Output the [x, y] coordinate of the center of the cell containing the given text.  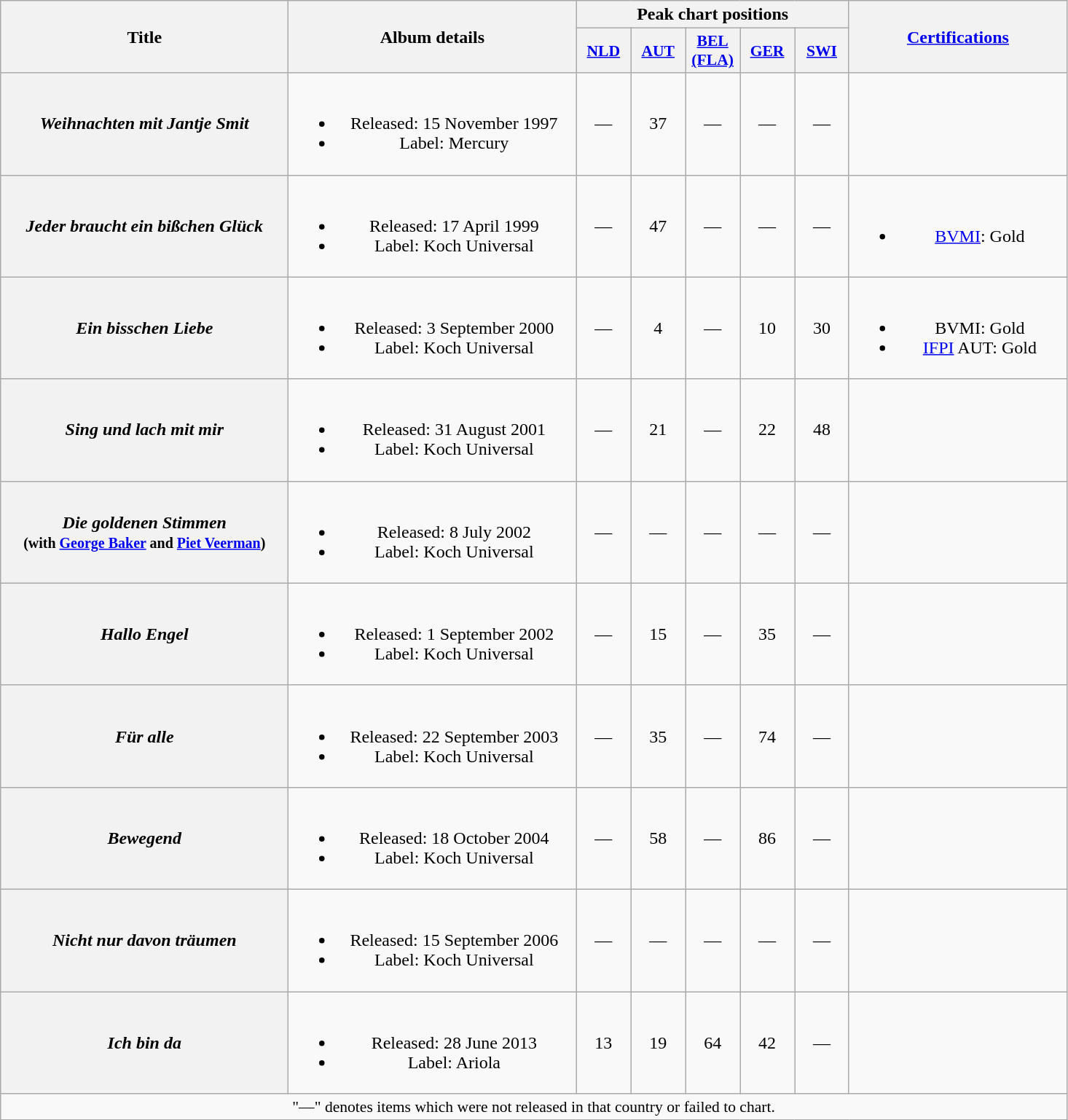
Released: 1 September 2002Label: Koch Universal [433, 634]
Released: 28 June 2013Label: Ariola [433, 1042]
21 [659, 430]
Bewegend [144, 838]
Released: 22 September 2003Label: Koch Universal [433, 736]
BVMI: GoldIFPI AUT: Gold [957, 328]
"—" denotes items which were not released in that country or failed to chart. [534, 1107]
Title [144, 36]
Peak chart positions [712, 15]
Released: 8 July 2002Label: Koch Universal [433, 532]
Released: 18 October 2004Label: Koch Universal [433, 838]
BVMI: Gold [957, 226]
SWI [822, 51]
22 [768, 430]
15 [659, 634]
74 [768, 736]
86 [768, 838]
Released: 15 September 2006Label: Koch Universal [433, 940]
48 [822, 430]
AUT [659, 51]
47 [659, 226]
Für alle [144, 736]
10 [768, 328]
Released: 15 November 1997Label: Mercury [433, 124]
58 [659, 838]
Die goldenen Stimmen (with George Baker and Piet Veerman) [144, 532]
Jeder braucht ein bißchen Glück [144, 226]
Hallo Engel [144, 634]
Released: 31 August 2001Label: Koch Universal [433, 430]
Weihnachten mit Jantje Smit [144, 124]
13 [603, 1042]
Released: 17 April 1999Label: Koch Universal [433, 226]
42 [768, 1042]
4 [659, 328]
Ich bin da [144, 1042]
Ein bisschen Liebe [144, 328]
37 [659, 124]
19 [659, 1042]
Nicht nur davon träumen [144, 940]
Released: 3 September 2000Label: Koch Universal [433, 328]
BEL(FLA) [712, 51]
30 [822, 328]
Sing und lach mit mir [144, 430]
Album details [433, 36]
64 [712, 1042]
Certifications [957, 36]
NLD [603, 51]
GER [768, 51]
